Scan for the cell matching the given text and deliver its (x, y) coordinate at center. 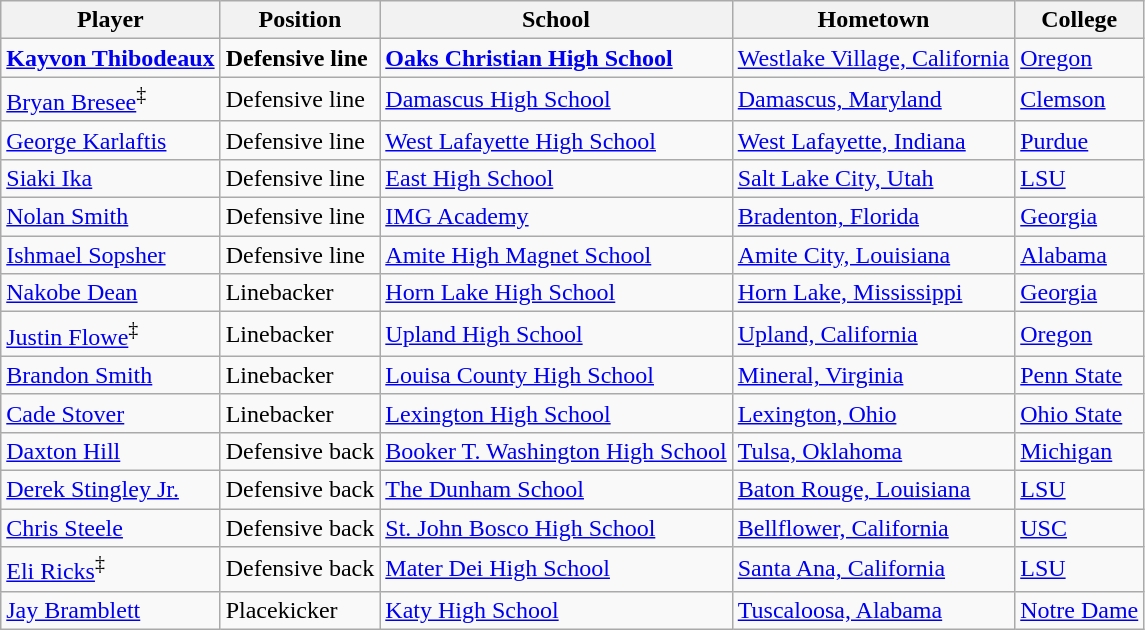
USC (1080, 528)
Upland, California (873, 334)
Penn State (1080, 375)
College (1080, 20)
Booker T. Washington High School (556, 451)
Upland High School (556, 334)
Siaki Ika (110, 178)
Katy High School (556, 610)
Mater Dei High School (556, 570)
Baton Rouge, Louisiana (873, 489)
Daxton Hill (110, 451)
Player (110, 20)
Louisa County High School (556, 375)
Salt Lake City, Utah (873, 178)
Michigan (1080, 451)
St. John Bosco High School (556, 528)
Horn Lake High School (556, 293)
Eli Ricks‡ (110, 570)
Derek Stingley Jr. (110, 489)
The Dunham School (556, 489)
Lexington High School (556, 413)
Chris Steele (110, 528)
West Lafayette High School (556, 140)
West Lafayette, Indiana (873, 140)
Amite City, Louisiana (873, 255)
Cade Stover (110, 413)
IMG Academy (556, 217)
Horn Lake, Mississippi (873, 293)
Damascus, Maryland (873, 100)
Bellflower, California (873, 528)
Justin Flowe‡ (110, 334)
Ohio State (1080, 413)
Brandon Smith (110, 375)
Oaks Christian High School (556, 58)
Westlake Village, California (873, 58)
Clemson (1080, 100)
Hometown (873, 20)
Bradenton, Florida (873, 217)
Bryan Bresee‡ (110, 100)
Placekicker (300, 610)
Notre Dame (1080, 610)
Ishmael Sopsher (110, 255)
Santa Ana, California (873, 570)
Kayvon Thibodeaux (110, 58)
Tulsa, Oklahoma (873, 451)
East High School (556, 178)
Jay Bramblett (110, 610)
Tuscaloosa, Alabama (873, 610)
Nakobe Dean (110, 293)
Lexington, Ohio (873, 413)
Position (300, 20)
Mineral, Virginia (873, 375)
Alabama (1080, 255)
George Karlaftis (110, 140)
Damascus High School (556, 100)
Nolan Smith (110, 217)
Amite High Magnet School (556, 255)
Purdue (1080, 140)
School (556, 20)
